Locate the cell with the specified text and output its (X, Y) center coordinate. 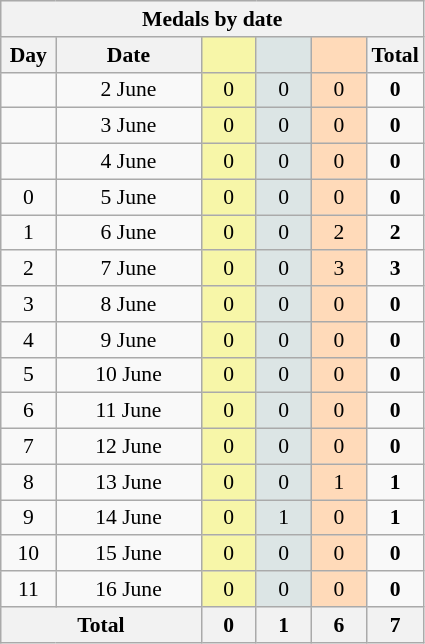
Day (28, 55)
11 June (128, 411)
9 (28, 518)
6 June (128, 233)
7 June (128, 269)
16 June (128, 589)
4 (28, 340)
14 June (128, 518)
5 June (128, 197)
Date (128, 55)
5 (28, 375)
Medals by date (212, 19)
3 June (128, 126)
8 (28, 482)
13 June (128, 482)
11 (28, 589)
2 June (128, 90)
8 June (128, 304)
12 June (128, 447)
4 June (128, 162)
9 June (128, 340)
10 (28, 554)
15 June (128, 554)
10 June (128, 375)
